Pinpoint the cell where the given text exists, returning its [x, y] midpoint coordinate. 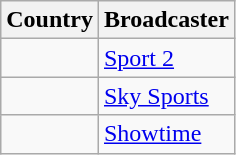
Broadcaster [166, 20]
Sport 2 [166, 58]
Sky Sports [166, 96]
Showtime [166, 134]
Country [50, 20]
